From the cell containing the given text, extract its center point as [x, y] coordinate. 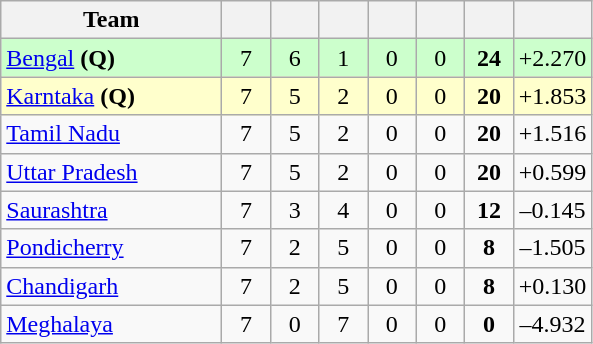
Chandigarh [112, 286]
+0.130 [552, 286]
+0.599 [552, 172]
Saurashtra [112, 210]
1 [344, 58]
Tamil Nadu [112, 134]
Karntaka (Q) [112, 96]
–0.145 [552, 210]
Bengal (Q) [112, 58]
12 [490, 210]
+1.516 [552, 134]
Team [112, 20]
Pondicherry [112, 248]
+2.270 [552, 58]
Uttar Pradesh [112, 172]
6 [294, 58]
–1.505 [552, 248]
4 [344, 210]
+1.853 [552, 96]
–4.932 [552, 324]
Meghalaya [112, 324]
3 [294, 210]
24 [490, 58]
